Extract the (x, y) coordinate from the center of the cell holding the provided text.  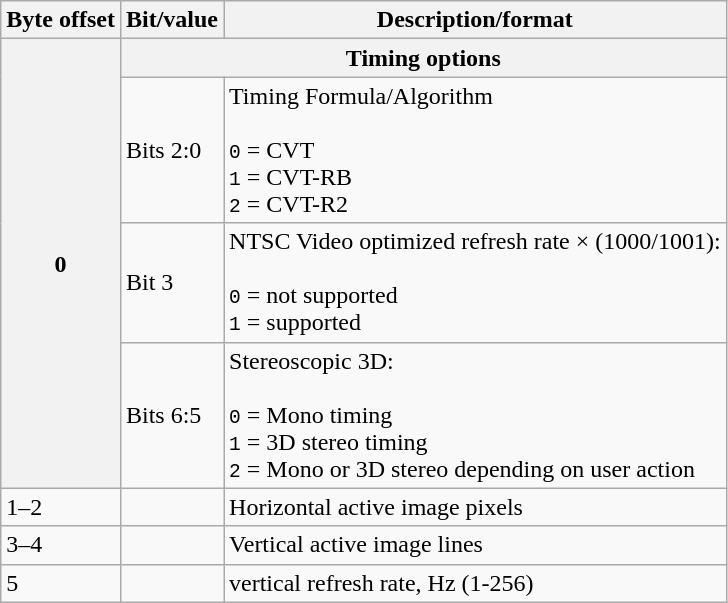
1–2 (61, 507)
Byte offset (61, 20)
NTSC Video optimized refresh rate × (1000/1001):0 = not supported 1 = supported (476, 282)
Description/format (476, 20)
vertical refresh rate, Hz (1-256) (476, 583)
Bit 3 (172, 282)
5 (61, 583)
Bits 6:5 (172, 415)
Bit/value (172, 20)
Horizontal active image pixels (476, 507)
Vertical active image lines (476, 545)
Bits 2:0 (172, 150)
3–4 (61, 545)
Stereoscopic 3D:0 = Mono timing 1 = 3D stereo timing 2 = Mono or 3D stereo depending on user action (476, 415)
Timing options (423, 58)
0 (61, 264)
Timing Formula/Algorithm0 = CVT 1 = CVT-RB 2 = CVT-R2 (476, 150)
